Identify which cell holds the provided text, then report its [X, Y] central coordinate. 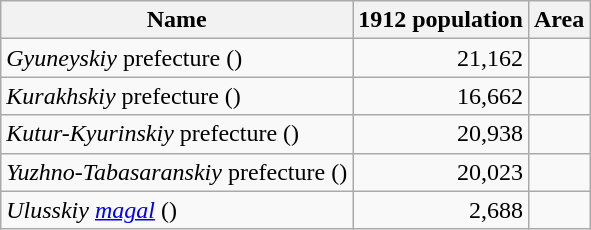
20,023 [441, 172]
1912 population [441, 20]
Kurakhskiy prefecture () [177, 96]
Yuzhno-Tabasaranskiy prefecture () [177, 172]
Area [558, 20]
21,162 [441, 58]
Gyuneyskiy prefecture () [177, 58]
Kutur-Kyurinskiy prefecture () [177, 134]
Name [177, 20]
Ulusskiy magal () [177, 210]
20,938 [441, 134]
16,662 [441, 96]
2,688 [441, 210]
